Pinpoint the cell where the given text exists, returning its [X, Y] midpoint coordinate. 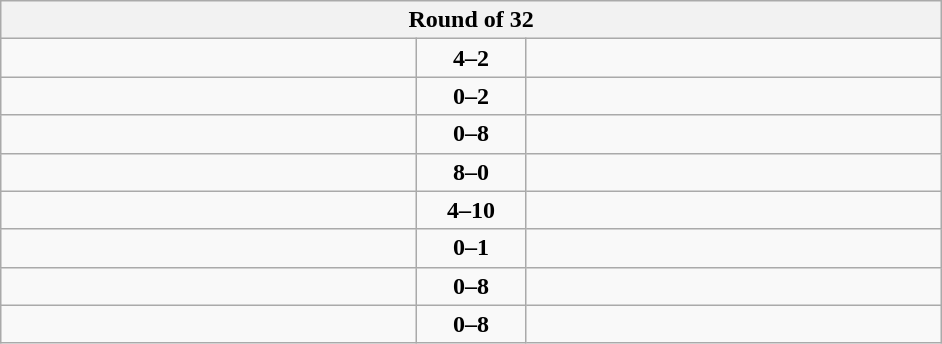
0–2 [472, 96]
0–1 [472, 248]
4–2 [472, 58]
8–0 [472, 172]
4–10 [472, 210]
Round of 32 [472, 20]
